Detect which cell encompasses the target text, then output its (x, y) center coordinate. 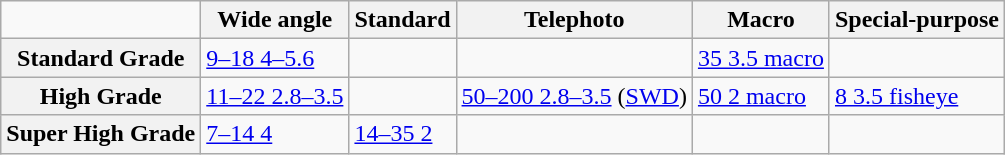
Macro (760, 20)
14–35 2 (402, 134)
Super High Grade (101, 134)
Wide angle (275, 20)
Special-purpose (916, 20)
8 3.5 fisheye (916, 96)
11–22 2.8–3.5 (275, 96)
35 3.5 macro (760, 58)
Telephoto (574, 20)
50 2 macro (760, 96)
High Grade (101, 96)
50–200 2.8–3.5 (SWD) (574, 96)
Standard Grade (101, 58)
7–14 4 (275, 134)
Standard (402, 20)
9–18 4–5.6 (275, 58)
